Return (x, y) of the center of cell containing provided text 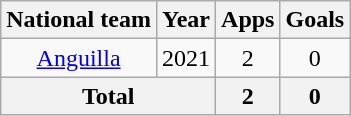
National team (79, 20)
Total (108, 96)
Goals (315, 20)
Year (186, 20)
Anguilla (79, 58)
2021 (186, 58)
Apps (248, 20)
